Output the (X, Y) coordinate of the center of the cell containing the given text.  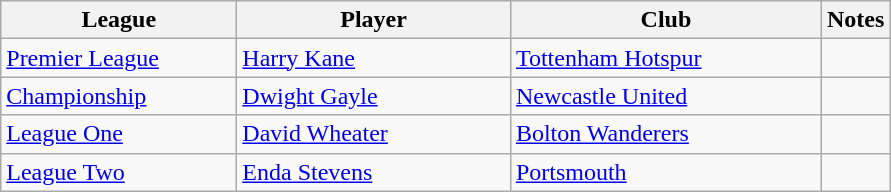
League Two (119, 172)
Harry Kane (374, 58)
Tottenham Hotspur (666, 58)
Bolton Wanderers (666, 134)
Portsmouth (666, 172)
Club (666, 20)
Enda Stevens (374, 172)
Championship (119, 96)
Notes (855, 20)
Premier League (119, 58)
Dwight Gayle (374, 96)
League (119, 20)
Newcastle United (666, 96)
League One (119, 134)
Player (374, 20)
David Wheater (374, 134)
